For the text-containing cell, return its midpoint in [x, y] coordinate format. 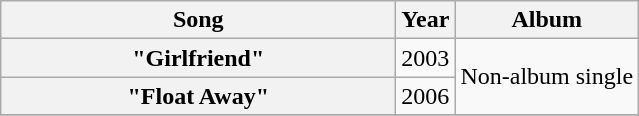
"Girlfriend" [198, 58]
Album [547, 20]
2006 [426, 96]
"Float Away" [198, 96]
2003 [426, 58]
Year [426, 20]
Song [198, 20]
Non-album single [547, 77]
